Search for the cell housing the specified text and yield its (x, y) center coordinate. 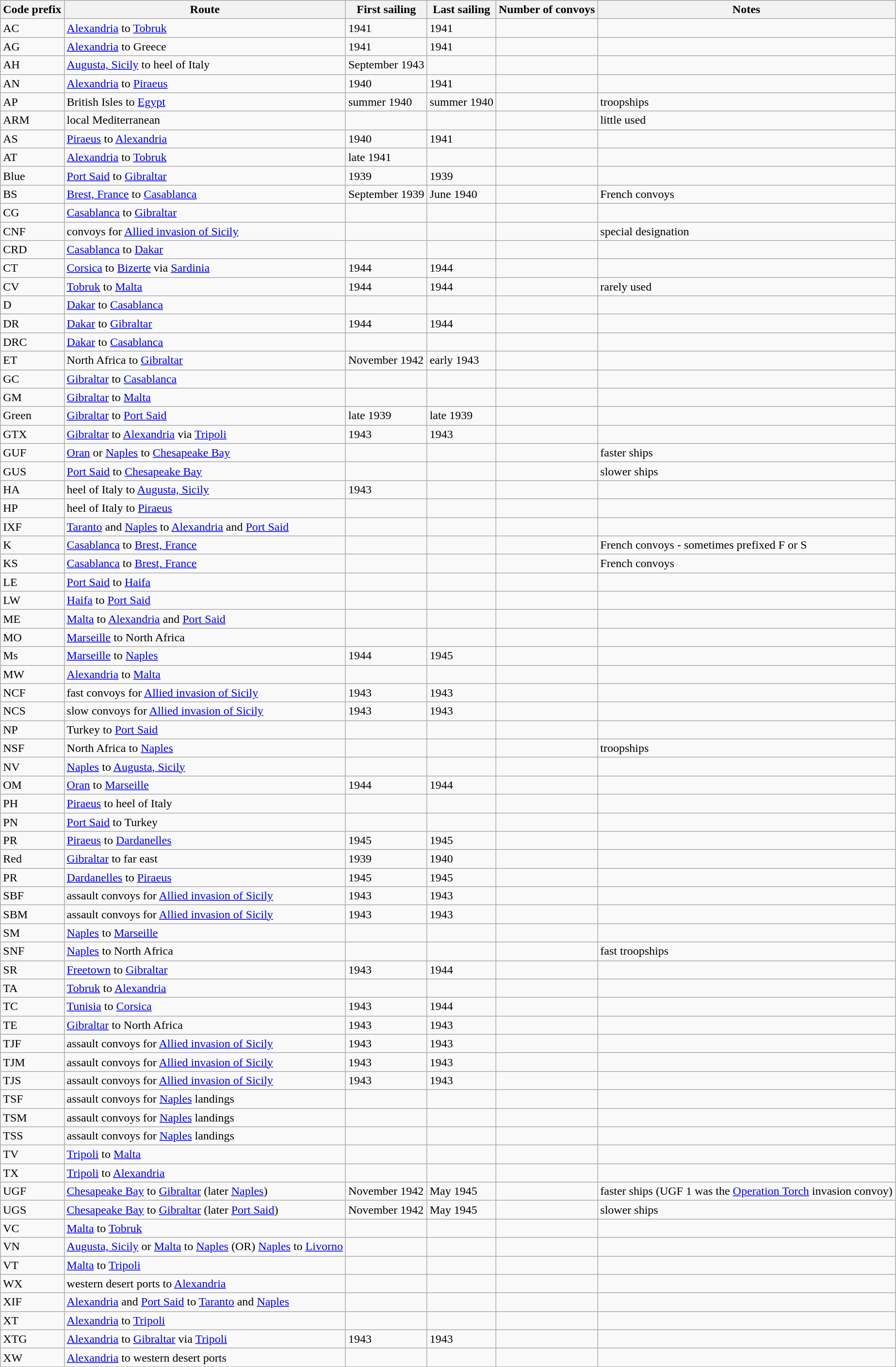
XIF (32, 1302)
HA (32, 489)
early 1943 (461, 360)
June 1940 (461, 194)
Alexandria to Gibraltar via Tripoli (205, 1339)
TC (32, 1007)
Alexandria and Port Said to Taranto and Naples (205, 1302)
rarely used (747, 287)
TJM (32, 1062)
Gibraltar to Malta (205, 397)
local Mediterranean (205, 120)
AT (32, 157)
Alexandria to western desert ports (205, 1357)
CV (32, 287)
Alexandria to Malta (205, 674)
AN (32, 83)
PN (32, 822)
Marseille to North Africa (205, 637)
Naples to Augusta, Sicily (205, 766)
D (32, 305)
BS (32, 194)
Oran to Marseille (205, 785)
Port Said to Gibraltar (205, 176)
SBM (32, 914)
Number of convoys (546, 10)
Augusta, Sicily to heel of Italy (205, 65)
MW (32, 674)
Casablanca to Gibraltar (205, 212)
Last sailing (461, 10)
Gibraltar to far east (205, 859)
First sailing (386, 10)
NCS (32, 711)
IXF (32, 526)
XTG (32, 1339)
special designation (747, 231)
heel of Italy to Piraeus (205, 508)
Code prefix (32, 10)
Taranto and Naples to Alexandria and Port Said (205, 526)
GUF (32, 453)
Naples to North Africa (205, 951)
heel of Italy to Augusta, Sicily (205, 489)
Dardanelles to Piraeus (205, 878)
DRC (32, 342)
western desert ports to Alexandria (205, 1284)
Red (32, 859)
faster ships (UGF 1 was the Operation Torch invasion convoy) (747, 1191)
XW (32, 1357)
UGF (32, 1191)
SR (32, 970)
TE (32, 1025)
faster ships (747, 453)
Corsica to Bizerte via Sardinia (205, 268)
CRD (32, 250)
GM (32, 397)
TA (32, 988)
Tripoli to Malta (205, 1155)
VC (32, 1228)
Malta to Tobruk (205, 1228)
DR (32, 324)
LE (32, 582)
WX (32, 1284)
Port Said to Turkey (205, 822)
MO (32, 637)
K (32, 545)
Gibraltar to North Africa (205, 1025)
SNF (32, 951)
Route (205, 10)
Gibraltar to Port Said (205, 416)
Tripoli to Alexandria (205, 1173)
French convoys - sometimes prefixed F or S (747, 545)
CG (32, 212)
North Africa to Gibraltar (205, 360)
late 1941 (386, 157)
KS (32, 564)
British Isles to Egypt (205, 102)
SM (32, 933)
PH (32, 803)
Tunisia to Corsica (205, 1007)
Alexandria to Greece (205, 47)
OM (32, 785)
SBF (32, 896)
NV (32, 766)
Turkey to Port Said (205, 730)
Dakar to Gibraltar (205, 324)
AC (32, 28)
Freetown to Gibraltar (205, 970)
UGS (32, 1210)
Piraeus to Dardanelles (205, 841)
Port Said to Chesapeake Bay (205, 471)
September 1943 (386, 65)
fast convoys for Allied invasion of Sicily (205, 693)
Casablanca to Dakar (205, 250)
Port Said to Haifa (205, 582)
ME (32, 619)
Blue (32, 176)
slow convoys for Allied invasion of Sicily (205, 711)
Gibraltar to Alexandria via Tripoli (205, 434)
NSF (32, 748)
TSF (32, 1099)
Ms (32, 656)
AP (32, 102)
NP (32, 730)
VN (32, 1247)
Green (32, 416)
TJF (32, 1043)
GC (32, 379)
Oran or Naples to Chesapeake Bay (205, 453)
Naples to Marseille (205, 933)
HP (32, 508)
Notes (747, 10)
TSM (32, 1117)
Gibraltar to Casablanca (205, 379)
NCF (32, 693)
September 1939 (386, 194)
GUS (32, 471)
Piraeus to heel of Italy (205, 803)
Augusta, Sicily or Malta to Naples (OR) Naples to Livorno (205, 1247)
GTX (32, 434)
XT (32, 1320)
little used (747, 120)
CT (32, 268)
TV (32, 1155)
Marseille to Naples (205, 656)
TJS (32, 1080)
AH (32, 65)
Malta to Alexandria and Port Said (205, 619)
TX (32, 1173)
VT (32, 1265)
Malta to Tripoli (205, 1265)
Brest, France to Casablanca (205, 194)
Alexandria to Piraeus (205, 83)
TSS (32, 1136)
North Africa to Naples (205, 748)
LW (32, 601)
Alexandria to Tripoli (205, 1320)
convoys for Allied invasion of Sicily (205, 231)
AS (32, 139)
CNF (32, 231)
Haifa to Port Said (205, 601)
ET (32, 360)
Tobruk to Alexandria (205, 988)
Tobruk to Malta (205, 287)
AG (32, 47)
Piraeus to Alexandria (205, 139)
ARM (32, 120)
Chesapeake Bay to Gibraltar (later Naples) (205, 1191)
Chesapeake Bay to Gibraltar (later Port Said) (205, 1210)
fast troopships (747, 951)
